Determine the [X, Y] coordinate at the center of the cell enclosing the given text.  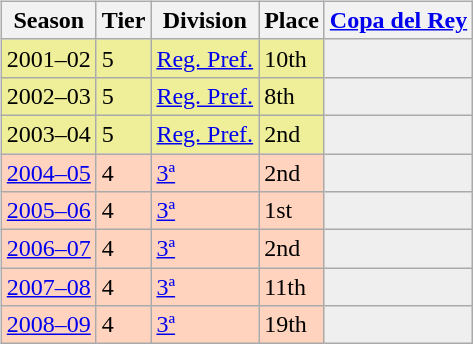
2005–06 [48, 211]
8th [292, 96]
2001–02 [48, 58]
2002–03 [48, 96]
19th [292, 325]
2008–09 [48, 325]
11th [292, 287]
2006–07 [48, 249]
10th [292, 58]
2004–05 [48, 173]
Season [48, 20]
2007–08 [48, 287]
1st [292, 211]
Copa del Rey [398, 20]
2003–04 [48, 134]
Place [292, 20]
Division [205, 20]
Tier [124, 20]
